For the text-containing cell, return its midpoint in [x, y] coordinate format. 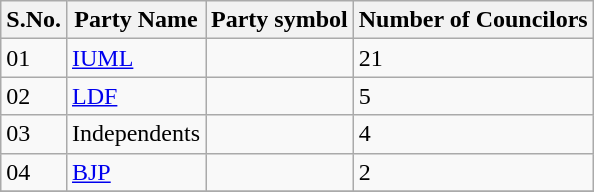
04 [34, 172]
BJP [136, 172]
4 [473, 134]
2 [473, 172]
IUML [136, 58]
Party symbol [280, 20]
03 [34, 134]
LDF [136, 96]
5 [473, 96]
S.No. [34, 20]
Party Name [136, 20]
Independents [136, 134]
01 [34, 58]
21 [473, 58]
02 [34, 96]
Number of Councilors [473, 20]
